For the text-containing cell, return its midpoint in (X, Y) coordinate format. 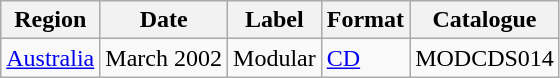
Australia (50, 58)
March 2002 (164, 58)
Catalogue (485, 20)
Date (164, 20)
MODCDS014 (485, 58)
Modular (275, 58)
Region (50, 20)
Format (365, 20)
CD (365, 58)
Label (275, 20)
